Determine the [X, Y] coordinate at the center of the cell enclosing the given text.  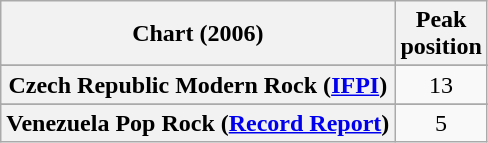
Czech Republic Modern Rock (IFPI) [198, 85]
Venezuela Pop Rock (Record Report) [198, 123]
5 [441, 123]
Chart (2006) [198, 34]
13 [441, 85]
Peakposition [441, 34]
